Detect which cell encompasses the target text, then output its (X, Y) center coordinate. 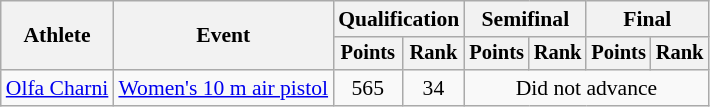
Event (223, 36)
Did not advance (586, 88)
Final (647, 19)
Athlete (58, 36)
Qualification (398, 19)
565 (368, 88)
34 (433, 88)
Semifinal (525, 19)
Women's 10 m air pistol (223, 88)
Olfa Charni (58, 88)
